Search for the cell housing the specified text and yield its (x, y) center coordinate. 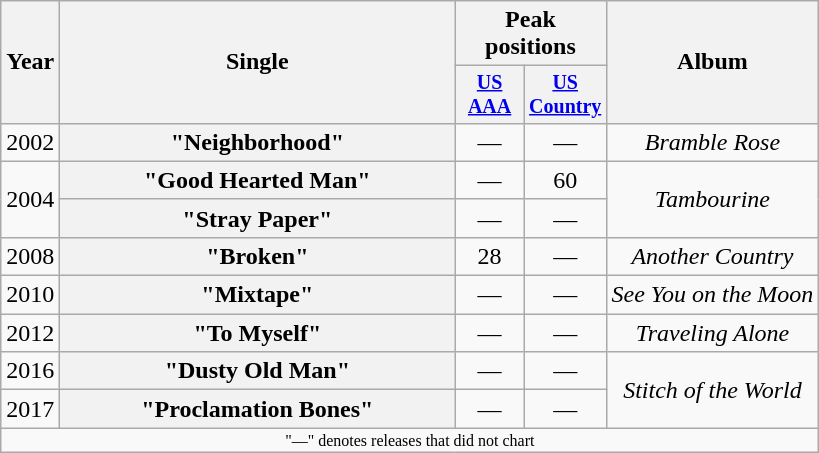
2010 (30, 295)
"Mixtape" (258, 295)
US AAA (490, 94)
2008 (30, 256)
Album (712, 62)
2016 (30, 371)
Year (30, 62)
2004 (30, 199)
Tambourine (712, 199)
"Good Hearted Man" (258, 180)
2002 (30, 142)
Single (258, 62)
"Proclamation Bones" (258, 409)
Traveling Alone (712, 333)
"Dusty Old Man" (258, 371)
60 (565, 180)
Peak positions (530, 34)
"—" denotes releases that did not chart (410, 440)
Another Country (712, 256)
Stitch of the World (712, 390)
Bramble Rose (712, 142)
28 (490, 256)
"Broken" (258, 256)
US Country (565, 94)
See You on the Moon (712, 295)
"Stray Paper" (258, 218)
2017 (30, 409)
2012 (30, 333)
"To Myself" (258, 333)
"Neighborhood" (258, 142)
